Scan for the cell matching the given text and deliver its (x, y) coordinate at center. 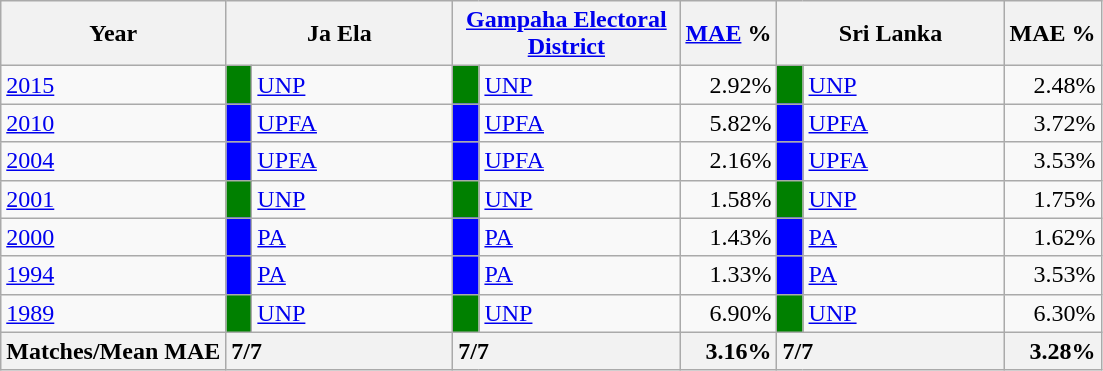
Gampaha Electoral District (566, 34)
Sri Lanka (890, 34)
6.90% (728, 313)
1.75% (1052, 199)
1.58% (728, 199)
2010 (114, 123)
3.28% (1052, 351)
1989 (114, 313)
6.30% (1052, 313)
3.16% (728, 351)
Matches/Mean MAE (114, 351)
1.62% (1052, 237)
1.43% (728, 237)
3.72% (1052, 123)
2.16% (728, 161)
2015 (114, 85)
1.33% (728, 275)
5.82% (728, 123)
1994 (114, 275)
Ja Ela (340, 34)
2004 (114, 161)
2.48% (1052, 85)
Year (114, 34)
2001 (114, 199)
2000 (114, 237)
2.92% (728, 85)
